From the cell containing the given text, extract its center point as [X, Y] coordinate. 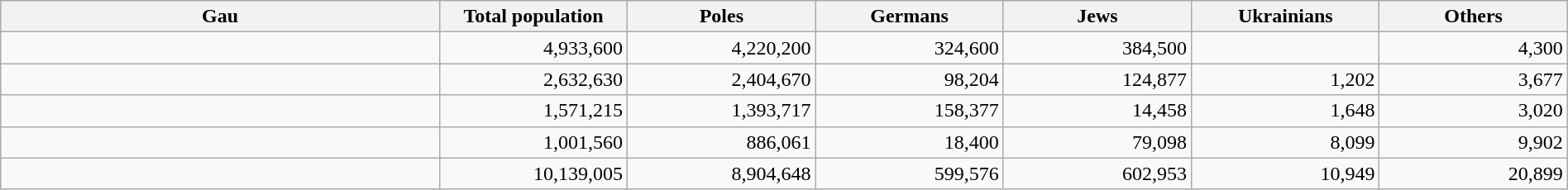
98,204 [910, 79]
Others [1474, 17]
Poles [721, 17]
8,099 [1285, 142]
158,377 [910, 111]
4,933,600 [533, 48]
1,393,717 [721, 111]
124,877 [1097, 79]
10,949 [1285, 173]
4,220,200 [721, 48]
8,904,648 [721, 173]
1,202 [1285, 79]
Jews [1097, 17]
Gau [220, 17]
20,899 [1474, 173]
2,404,670 [721, 79]
Ukrainians [1285, 17]
599,576 [910, 173]
1,571,215 [533, 111]
4,300 [1474, 48]
886,061 [721, 142]
79,098 [1097, 142]
9,902 [1474, 142]
Germans [910, 17]
324,600 [910, 48]
10,139,005 [533, 173]
602,953 [1097, 173]
1,648 [1285, 111]
18,400 [910, 142]
3,020 [1474, 111]
2,632,630 [533, 79]
1,001,560 [533, 142]
384,500 [1097, 48]
14,458 [1097, 111]
Total population [533, 17]
3,677 [1474, 79]
